Return [x, y] of the center of cell containing provided text 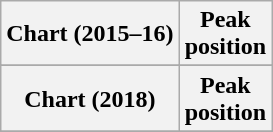
Chart (2018) [90, 98]
Chart (2015–16) [90, 34]
